Determine the [X, Y] coordinate at the center of the cell enclosing the given text.  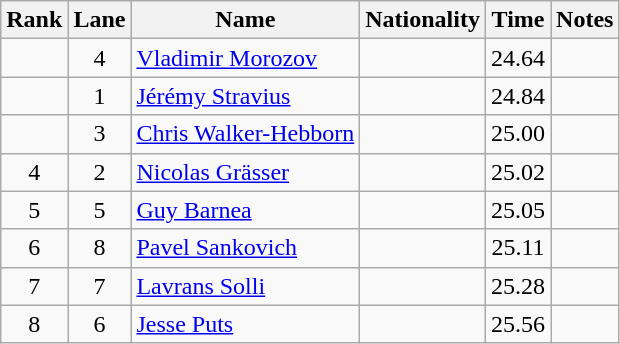
Vladimir Morozov [246, 58]
25.56 [518, 324]
Lane [100, 20]
Time [518, 20]
Nicolas Grässer [246, 172]
Nationality [423, 20]
Chris Walker-Hebborn [246, 134]
25.05 [518, 210]
1 [100, 96]
2 [100, 172]
25.28 [518, 286]
Lavrans Solli [246, 286]
Jesse Puts [246, 324]
Rank [34, 20]
24.84 [518, 96]
25.00 [518, 134]
Jérémy Stravius [246, 96]
25.02 [518, 172]
Pavel Sankovich [246, 248]
3 [100, 134]
Name [246, 20]
24.64 [518, 58]
Notes [585, 20]
Guy Barnea [246, 210]
25.11 [518, 248]
